Determine the (X, Y) coordinate at the center of the cell enclosing the given text.  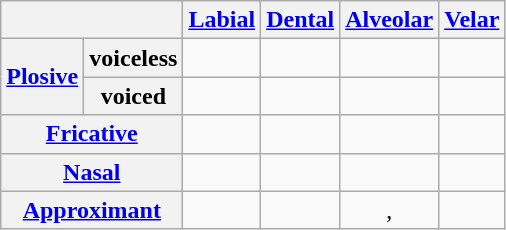
voiceless (134, 58)
Nasal (92, 172)
Fricative (92, 134)
Velar (472, 20)
Labial (222, 20)
Approximant (92, 210)
voiced (134, 96)
Plosive (42, 77)
Dental (300, 20)
, (390, 210)
Alveolar (390, 20)
